Output the (X, Y) coordinate of the center of the cell containing the given text.  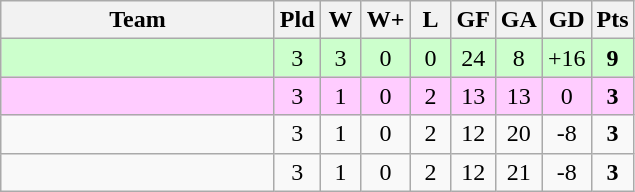
+16 (566, 58)
Pld (297, 20)
W+ (386, 20)
GF (473, 20)
9 (612, 58)
GD (566, 20)
Team (138, 20)
20 (518, 134)
W (340, 20)
8 (518, 58)
L (430, 20)
GA (518, 20)
Pts (612, 20)
24 (473, 58)
21 (518, 172)
